Provide the (x, y) coordinate of the cell's center where the given text is located.  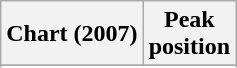
Chart (2007) (72, 34)
Peakposition (189, 34)
